Locate the cell with the specified text and output its (X, Y) center coordinate. 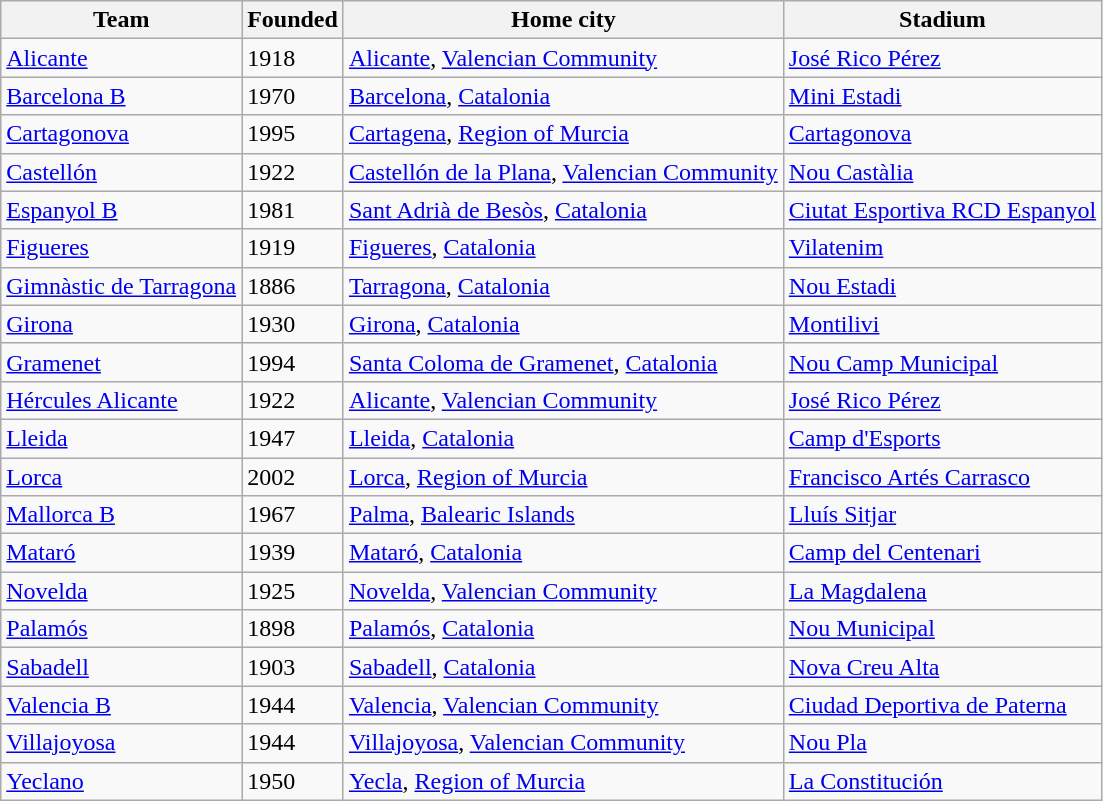
La Constitución (942, 781)
Nou Castàlia (942, 172)
2002 (293, 477)
Nou Municipal (942, 629)
Espanyol B (122, 210)
Nou Estadi (942, 286)
1970 (293, 96)
1930 (293, 324)
Girona (122, 324)
Camp d'Esports (942, 438)
Mataró (122, 553)
Palamós (122, 629)
Barcelona B (122, 96)
Tarragona, Catalonia (563, 286)
Valencia B (122, 705)
Nou Camp Municipal (942, 362)
Sabadell, Catalonia (563, 667)
Girona, Catalonia (563, 324)
Villajoyosa, Valencian Community (563, 743)
Novelda (122, 591)
Gimnàstic de Tarragona (122, 286)
Mallorca B (122, 515)
Barcelona, Catalonia (563, 96)
Valencia, Valencian Community (563, 705)
Yeclano (122, 781)
Vilatenim (942, 248)
Villajoyosa (122, 743)
Ciutat Esportiva RCD Espanyol (942, 210)
Team (122, 20)
Palamós, Catalonia (563, 629)
Cartagena, Region of Murcia (563, 134)
Home city (563, 20)
1939 (293, 553)
Sant Adrià de Besòs, Catalonia (563, 210)
Lleida, Catalonia (563, 438)
Palma, Balearic Islands (563, 515)
Francisco Artés Carrasco (942, 477)
1918 (293, 58)
La Magdalena (942, 591)
1967 (293, 515)
Santa Coloma de Gramenet, Catalonia (563, 362)
Nova Creu Alta (942, 667)
Gramenet (122, 362)
Lleida (122, 438)
Alicante (122, 58)
1950 (293, 781)
1995 (293, 134)
1981 (293, 210)
Lorca, Region of Murcia (563, 477)
1925 (293, 591)
Figueres, Catalonia (563, 248)
1886 (293, 286)
Nou Pla (942, 743)
1947 (293, 438)
Castellón de la Plana, Valencian Community (563, 172)
Castellón (122, 172)
Figueres (122, 248)
Lluís Sitjar (942, 515)
1903 (293, 667)
Camp del Centenari (942, 553)
Mini Estadi (942, 96)
Yecla, Region of Murcia (563, 781)
Ciudad Deportiva de Paterna (942, 705)
1919 (293, 248)
Montilivi (942, 324)
1994 (293, 362)
Founded (293, 20)
Mataró, Catalonia (563, 553)
1898 (293, 629)
Novelda, Valencian Community (563, 591)
Hércules Alicante (122, 400)
Stadium (942, 20)
Sabadell (122, 667)
Lorca (122, 477)
